Detect which cell encompasses the target text, then output its (X, Y) center coordinate. 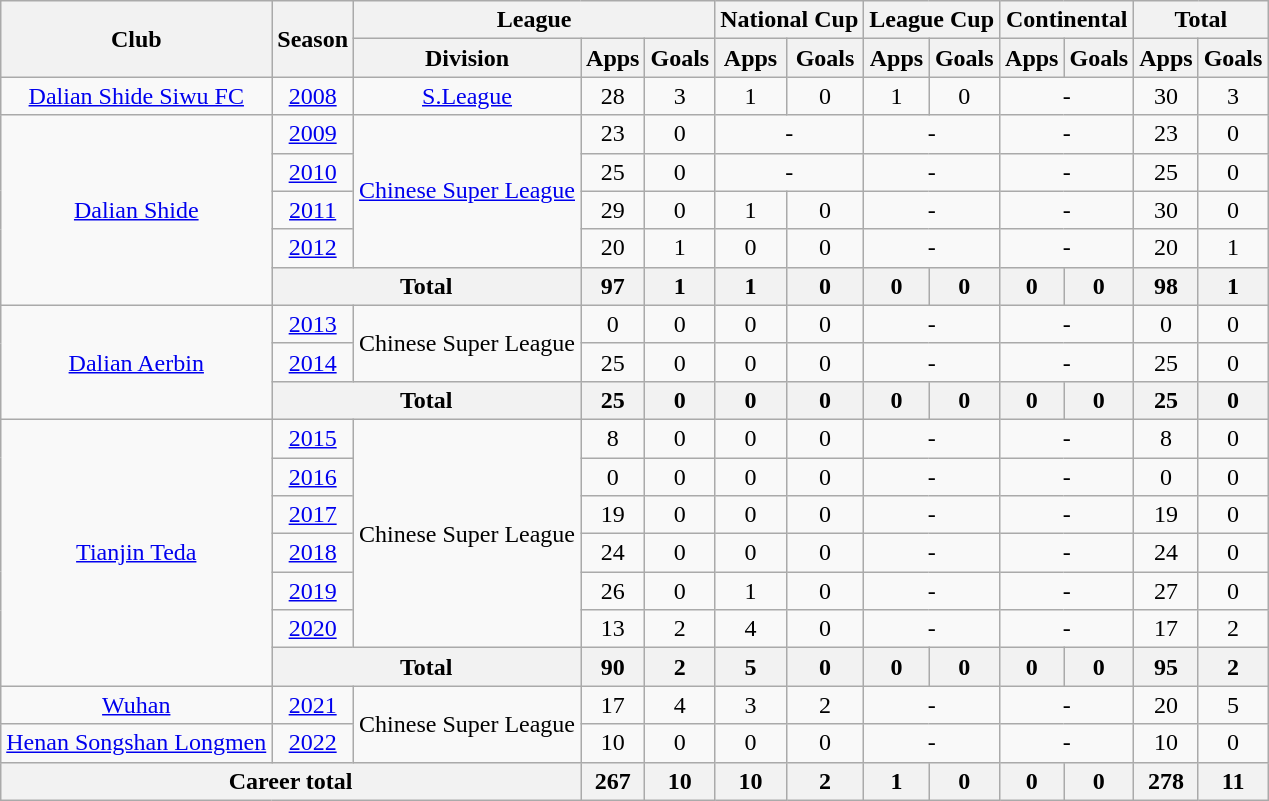
2008 (313, 96)
98 (1166, 286)
Career total (291, 781)
2021 (313, 705)
2014 (313, 362)
2016 (313, 477)
2015 (313, 438)
League Cup (932, 20)
11 (1233, 781)
2009 (313, 134)
2011 (313, 210)
National Cup (790, 20)
28 (613, 96)
S.League (468, 96)
2020 (313, 629)
26 (613, 591)
2022 (313, 743)
Dalian Aerbin (136, 362)
Season (313, 39)
2013 (313, 324)
2012 (313, 248)
2017 (313, 515)
Henan Songshan Longmen (136, 743)
29 (613, 210)
Dalian Shide Siwu FC (136, 96)
Continental (1067, 20)
27 (1166, 591)
Wuhan (136, 705)
95 (1166, 667)
13 (613, 629)
Dalian Shide (136, 210)
Tianjin Teda (136, 552)
League (534, 20)
2019 (313, 591)
267 (613, 781)
Division (468, 58)
97 (613, 286)
2018 (313, 553)
278 (1166, 781)
90 (613, 667)
Club (136, 39)
2010 (313, 172)
